Detect which cell encompasses the target text, then output its [x, y] center coordinate. 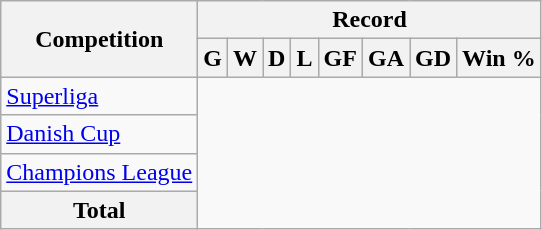
Danish Cup [100, 134]
Win % [500, 58]
Champions League [100, 172]
Record [370, 20]
GA [386, 58]
GD [434, 58]
G [213, 58]
D [277, 58]
GF [340, 58]
W [246, 58]
Superliga [100, 96]
L [304, 58]
Total [100, 210]
Competition [100, 39]
